Identify which cell holds the provided text, then report its (x, y) central coordinate. 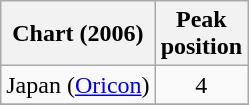
4 (201, 85)
Peakposition (201, 34)
Chart (2006) (78, 34)
Japan (Oricon) (78, 85)
